Extract the (x, y) coordinate from the center of the cell holding the provided text.  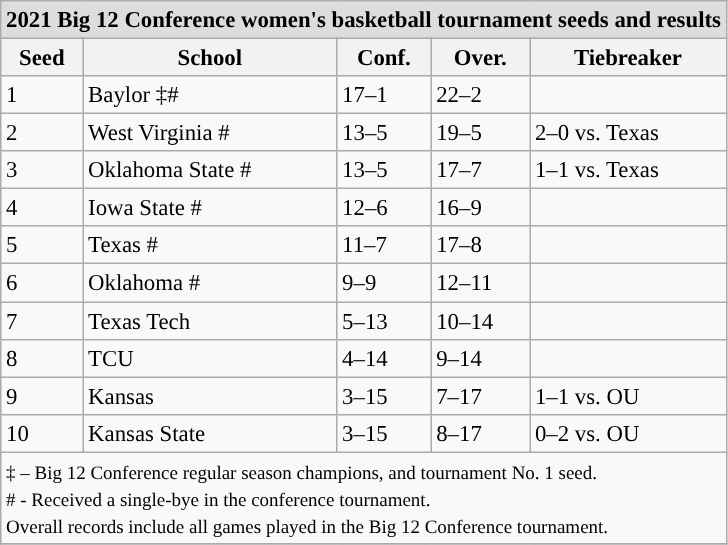
1–1 vs. OU (628, 396)
2 (42, 133)
17–7 (480, 170)
School (210, 58)
17–1 (384, 95)
5 (42, 245)
11–7 (384, 245)
Over. (480, 58)
9–14 (480, 358)
16–9 (480, 208)
9 (42, 396)
12–6 (384, 208)
9–9 (384, 283)
6 (42, 283)
22–2 (480, 95)
Oklahoma State # (210, 170)
5–13 (384, 321)
2–0 vs. Texas (628, 133)
Texas # (210, 245)
8–17 (480, 433)
2021 Big 12 Conference women's basketball tournament seeds and results (364, 20)
17–8 (480, 245)
TCU (210, 358)
3 (42, 170)
4–14 (384, 358)
Seed (42, 58)
0–2 vs. OU (628, 433)
Oklahoma # (210, 283)
Tiebreaker (628, 58)
10 (42, 433)
10–14 (480, 321)
7 (42, 321)
19–5 (480, 133)
8 (42, 358)
12–11 (480, 283)
West Virginia # (210, 133)
7–17 (480, 396)
Iowa State # (210, 208)
Kansas State (210, 433)
Kansas (210, 396)
Baylor ‡# (210, 95)
1 (42, 95)
Conf. (384, 58)
1–1 vs. Texas (628, 170)
4 (42, 208)
Texas Tech (210, 321)
